From the cell containing the given text, extract its center point as (X, Y) coordinate. 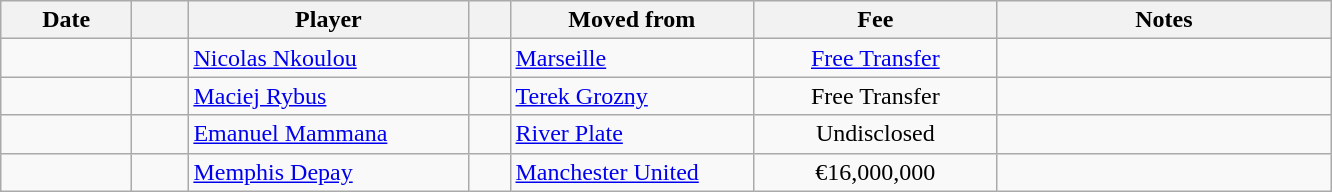
Marseille (632, 58)
Date (66, 20)
Fee (876, 20)
Player (328, 20)
Emanuel Mammana (328, 134)
€16,000,000 (876, 172)
Notes (1164, 20)
River Plate (632, 134)
Moved from (632, 20)
Memphis Depay (328, 172)
Maciej Rybus (328, 96)
Nicolas Nkoulou (328, 58)
Terek Grozny (632, 96)
Manchester United (632, 172)
Undisclosed (876, 134)
